Search for the cell housing the specified text and yield its (x, y) center coordinate. 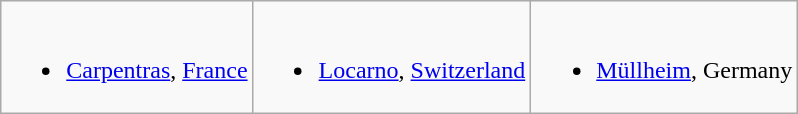
Locarno, Switzerland (392, 58)
Carpentras, France (127, 58)
Müllheim, Germany (664, 58)
